Return the [X, Y] coordinate for the center point of the cell that contains the specified text.  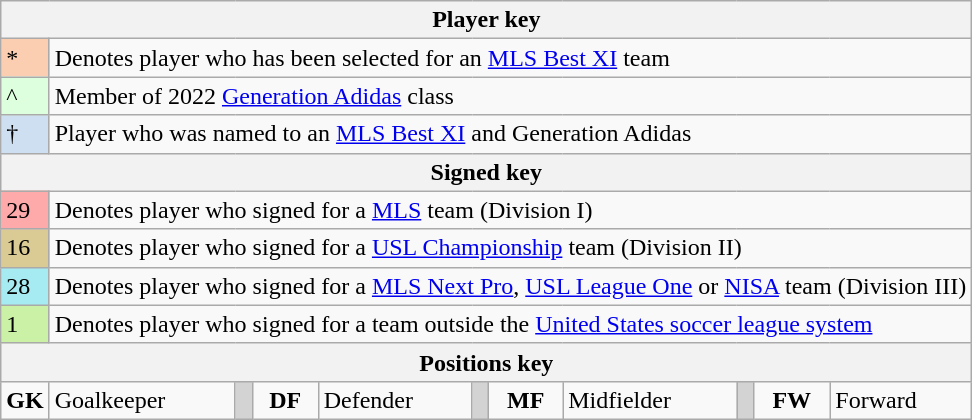
GK [25, 400]
Player key [486, 20]
Goalkeeper [142, 400]
^ [25, 96]
Denotes player who signed for a team outside the United States soccer league system [510, 324]
16 [25, 248]
Signed key [486, 172]
Player who was named to an MLS Best XI and Generation Adidas [510, 134]
Midfielder [650, 400]
† [25, 134]
MF [526, 400]
Denotes player who signed for a MLS Next Pro, USL League One or NISA team (Division III) [510, 286]
Denotes player who signed for a USL Championship team (Division II) [510, 248]
Defender [395, 400]
Forward [901, 400]
Positions key [486, 362]
Denotes player who signed for a MLS team (Division I) [510, 210]
Member of 2022 Generation Adidas class [510, 96]
FW [792, 400]
1 [25, 324]
* [25, 58]
28 [25, 286]
DF [285, 400]
29 [25, 210]
Denotes player who has been selected for an MLS Best XI team [510, 58]
